Search for the cell housing the specified text and yield its [X, Y] center coordinate. 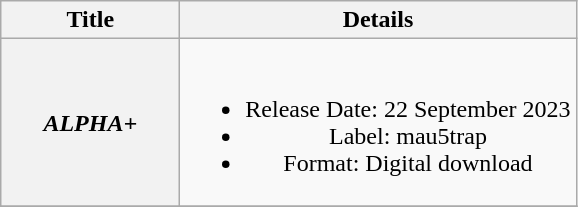
ALPHA+ [90, 122]
Title [90, 20]
Release Date: 22 September 2023Label: mau5trapFormat: Digital download [378, 122]
Details [378, 20]
